Detect which cell encompasses the target text, then output its [x, y] center coordinate. 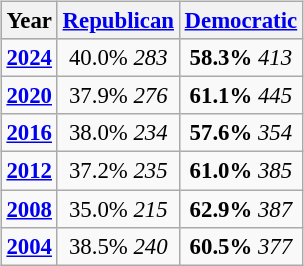
2008 [29, 209]
57.6% 354 [240, 133]
2016 [29, 133]
2004 [29, 246]
61.1% 445 [240, 96]
2024 [29, 58]
2012 [29, 171]
38.5% 240 [118, 246]
37.2% 235 [118, 171]
58.3% 413 [240, 58]
62.9% 387 [240, 209]
2020 [29, 96]
Republican [118, 21]
Year [29, 21]
60.5% 377 [240, 246]
40.0% 283 [118, 58]
61.0% 385 [240, 171]
38.0% 234 [118, 133]
35.0% 215 [118, 209]
37.9% 276 [118, 96]
Democratic [240, 21]
